Scan for the cell matching the given text and deliver its (x, y) coordinate at center. 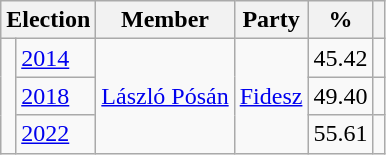
Party (271, 20)
Member (165, 20)
2018 (56, 96)
László Pósán (165, 96)
Election (48, 20)
2022 (56, 134)
55.61 (340, 134)
% (340, 20)
Fidesz (271, 96)
45.42 (340, 58)
49.40 (340, 96)
2014 (56, 58)
